Find where the given text appears and provide that cell's center as [x, y] coordinate. 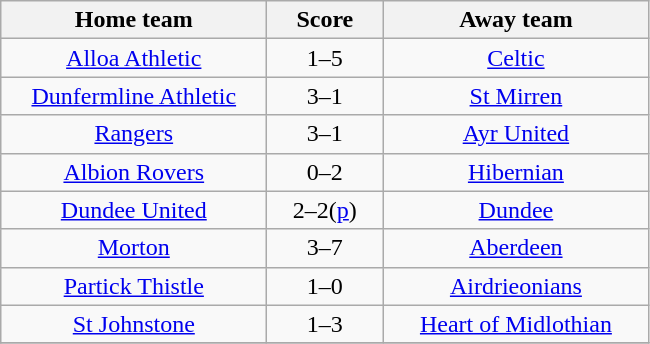
St Johnstone [134, 324]
1–3 [325, 324]
Airdrieonians [516, 286]
Aberdeen [516, 248]
2–2(p) [325, 210]
Albion Rovers [134, 172]
Ayr United [516, 134]
1–0 [325, 286]
St Mirren [516, 96]
Home team [134, 20]
1–5 [325, 58]
Dunfermline Athletic [134, 96]
Dundee United [134, 210]
Rangers [134, 134]
Partick Thistle [134, 286]
Alloa Athletic [134, 58]
3–7 [325, 248]
Dundee [516, 210]
Score [325, 20]
0–2 [325, 172]
Celtic [516, 58]
Away team [516, 20]
Heart of Midlothian [516, 324]
Hibernian [516, 172]
Morton [134, 248]
